Return (X, Y) of the center of cell containing provided text 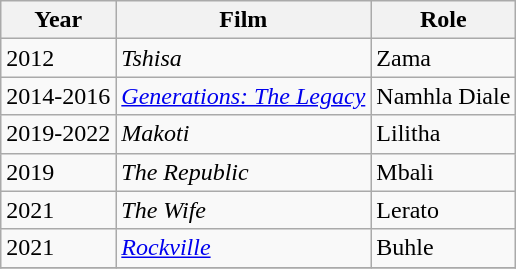
Tshisa (244, 58)
Namhla Diale (444, 96)
Generations: The Legacy (244, 96)
Year (58, 20)
2012 (58, 58)
Mbali (444, 172)
Makoti (244, 134)
Role (444, 20)
2014-2016 (58, 96)
Lilitha (444, 134)
Lerato (444, 210)
The Republic (244, 172)
Buhle (444, 248)
Film (244, 20)
The Wife (244, 210)
2019 (58, 172)
2019-2022 (58, 134)
Zama (444, 58)
Rockville (244, 248)
